Extract the (X, Y) coordinate from the center of the cell holding the provided text.  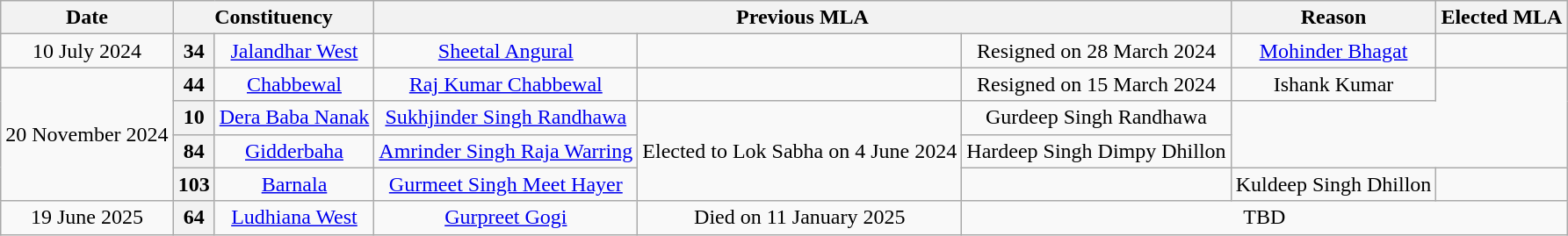
Dera Baba Nanak (294, 118)
Amrinder Singh Raja Warring (506, 151)
Raj Kumar Chabbewal (506, 84)
20 November 2024 (87, 134)
19 June 2025 (87, 218)
34 (193, 51)
Resigned on 15 March 2024 (1096, 84)
Gurdeep Singh Randhawa (1096, 118)
Barnala (294, 184)
Sheetal Angural (506, 51)
Ishank Kumar (1333, 84)
Kuldeep Singh Dhillon (1333, 184)
10 July 2024 (87, 51)
Previous MLA (803, 18)
Mohinder Bhagat (1333, 51)
TBD (1265, 218)
Reason (1333, 18)
10 (193, 118)
Jalandhar West (294, 51)
Constituency (274, 18)
Gurmeet Singh Meet Hayer (506, 184)
Hardeep Singh Dimpy Dhillon (1096, 151)
103 (193, 184)
44 (193, 84)
Date (87, 18)
84 (193, 151)
Gurpreet Gogi (506, 218)
Chabbewal (294, 84)
Elected MLA (1502, 18)
Ludhiana West (294, 218)
Died on 11 January 2025 (799, 218)
Gidderbaha (294, 151)
Resigned on 28 March 2024 (1096, 51)
Elected to Lok Sabha on 4 June 2024 (799, 151)
Sukhjinder Singh Randhawa (506, 118)
64 (193, 218)
